Locate the cell with the specified text and output its [X, Y] center coordinate. 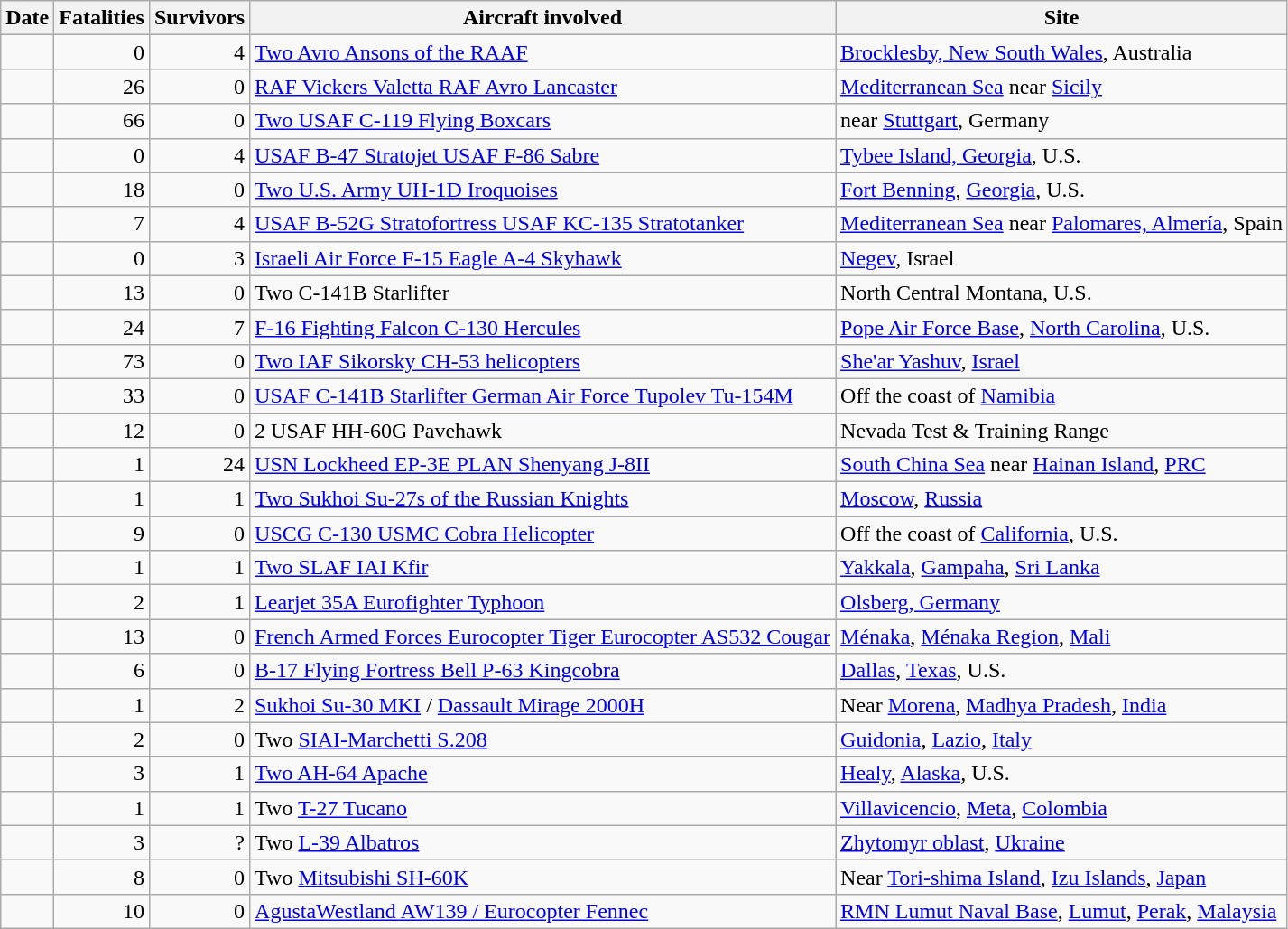
Two C-141B Starlifter [543, 293]
10 [102, 911]
Two SLAF IAI Kfir [543, 568]
Nevada Test & Training Range [1061, 431]
Sukhoi Su-30 MKI / Dassault Mirage 2000H [543, 705]
73 [102, 361]
Dallas, Texas, U.S. [1061, 671]
Survivors [199, 18]
Mediterranean Sea near Sicily [1061, 87]
Two AH-64 Apache [543, 774]
Yakkala, Gampaha, Sri Lanka [1061, 568]
Two U.S. Army UH-1D Iroquoises [543, 190]
Fort Benning, Georgia, U.S. [1061, 190]
Pope Air Force Base, North Carolina, U.S. [1061, 327]
French Armed Forces Eurocopter Tiger Eurocopter AS532 Cougar [543, 636]
South China Sea near Hainan Island, PRC [1061, 465]
Near Morena, Madhya Pradesh, India [1061, 705]
Villavicencio, Meta, Colombia [1061, 808]
Off the coast of California, U.S. [1061, 534]
66 [102, 121]
USAF B-47 Stratojet USAF F-86 Sabre [543, 155]
USAF B-52G Stratofortress USAF KC-135 Stratotanker [543, 224]
Two IAF Sikorsky CH-53 helicopters [543, 361]
Two L-39 Albatros [543, 842]
Healy, Alaska, U.S. [1061, 774]
Zhytomyr oblast, Ukraine [1061, 842]
Israeli Air Force F-15 Eagle A-4 Skyhawk [543, 258]
USCG C-130 USMC Cobra Helicopter [543, 534]
26 [102, 87]
2 USAF HH-60G Pavehawk [543, 431]
Aircraft involved [543, 18]
Date [27, 18]
RAF Vickers Valetta RAF Avro Lancaster [543, 87]
Near Tori-shima Island, Izu Islands, Japan [1061, 877]
Moscow, Russia [1061, 499]
18 [102, 190]
Negev, Israel [1061, 258]
Two Avro Ansons of the RAAF [543, 52]
Ménaka, Ménaka Region, Mali [1061, 636]
Learjet 35A Eurofighter Typhoon [543, 602]
Site [1061, 18]
Brocklesby, New South Wales, Australia [1061, 52]
9 [102, 534]
Two T-27 Tucano [543, 808]
B-17 Flying Fortress Bell P-63 Kingcobra [543, 671]
8 [102, 877]
RMN Lumut Naval Base, Lumut, Perak, Malaysia [1061, 911]
USAF C-141B Starlifter German Air Force Tupolev Tu-154M [543, 395]
Tybee Island, Georgia, U.S. [1061, 155]
Off the coast of Namibia [1061, 395]
12 [102, 431]
Fatalities [102, 18]
Mediterranean Sea near Palomares, Almería, Spain [1061, 224]
6 [102, 671]
F-16 Fighting Falcon C-130 Hercules [543, 327]
She'ar Yashuv, Israel [1061, 361]
AgustaWestland AW139 / Eurocopter Fennec [543, 911]
Olsberg, Germany [1061, 602]
Two SIAI-Marchetti S.208 [543, 739]
North Central Montana, U.S. [1061, 293]
? [199, 842]
33 [102, 395]
Two USAF C-119 Flying Boxcars [543, 121]
near Stuttgart, Germany [1061, 121]
USN Lockheed EP-3E PLAN Shenyang J-8II [543, 465]
Guidonia, Lazio, Italy [1061, 739]
Two Sukhoi Su-27s of the Russian Knights [543, 499]
Two Mitsubishi SH-60K [543, 877]
